From the cell containing the given text, extract its center point as [x, y] coordinate. 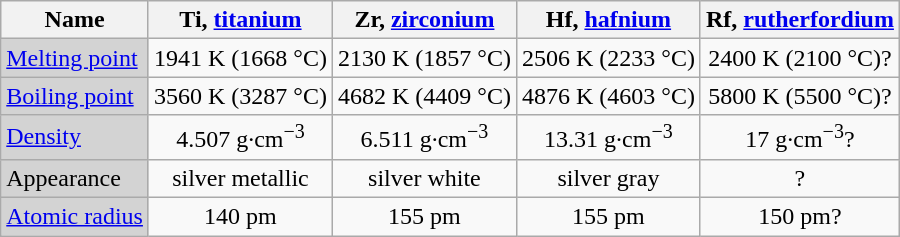
3560 K (3287 °C) [240, 96]
13.31 g·cm−3 [608, 138]
140 pm [240, 217]
1941 K (1668 °C) [240, 58]
4682 K (4409 °C) [424, 96]
? [800, 178]
Appearance [75, 178]
17 g·cm−3? [800, 138]
Hf, hafnium [608, 20]
2506 K (2233 °C) [608, 58]
Name [75, 20]
6.511 g·cm−3 [424, 138]
silver metallic [240, 178]
silver white [424, 178]
150 pm? [800, 217]
Boiling point [75, 96]
Atomic radius [75, 217]
5800 K (5500 °C)? [800, 96]
4876 K (4603 °C) [608, 96]
Ti, titanium [240, 20]
Rf, rutherfordium [800, 20]
2130 K (1857 °C) [424, 58]
4.507 g·cm−3 [240, 138]
Zr, zirconium [424, 20]
Melting point [75, 58]
silver gray [608, 178]
Density [75, 138]
2400 K (2100 °C)? [800, 58]
